For the text-containing cell, return its midpoint in [x, y] coordinate format. 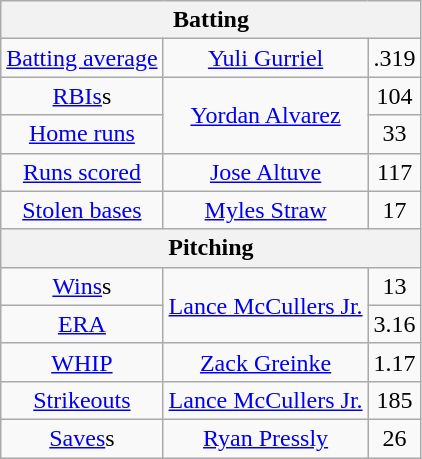
Jose Altuve [266, 172]
Zack Greinke [266, 362]
104 [394, 96]
Winss [82, 286]
Yuli Gurriel [266, 58]
ERA [82, 324]
26 [394, 438]
13 [394, 286]
WHIP [82, 362]
Ryan Pressly [266, 438]
Myles Straw [266, 210]
Runs scored [82, 172]
117 [394, 172]
Home runs [82, 134]
Savess [82, 438]
Stolen bases [82, 210]
1.17 [394, 362]
3.16 [394, 324]
RBIss [82, 96]
Yordan Alvarez [266, 115]
Pitching [211, 248]
185 [394, 400]
Batting [211, 20]
Batting average [82, 58]
.319 [394, 58]
Strikeouts [82, 400]
33 [394, 134]
17 [394, 210]
